Return the (X, Y) coordinate for the center point of the cell that contains the specified text.  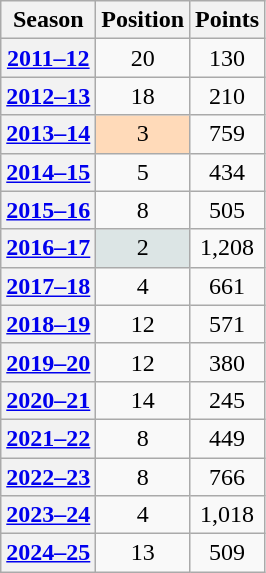
14 (143, 400)
210 (228, 96)
2013–14 (48, 134)
509 (228, 553)
434 (228, 172)
449 (228, 438)
380 (228, 362)
505 (228, 210)
3 (143, 134)
1,018 (228, 515)
18 (143, 96)
2015–16 (48, 210)
2021–22 (48, 438)
2018–19 (48, 324)
2019–20 (48, 362)
2017–18 (48, 286)
661 (228, 286)
Position (143, 20)
2020–21 (48, 400)
245 (228, 400)
759 (228, 134)
Points (228, 20)
2022–23 (48, 477)
2012–13 (48, 96)
5 (143, 172)
2016–17 (48, 248)
2 (143, 248)
1,208 (228, 248)
2011–12 (48, 58)
Season (48, 20)
571 (228, 324)
2023–24 (48, 515)
2014–15 (48, 172)
2024–25 (48, 553)
130 (228, 58)
766 (228, 477)
13 (143, 553)
20 (143, 58)
